Pinpoint the cell where the given text exists, returning its (X, Y) midpoint coordinate. 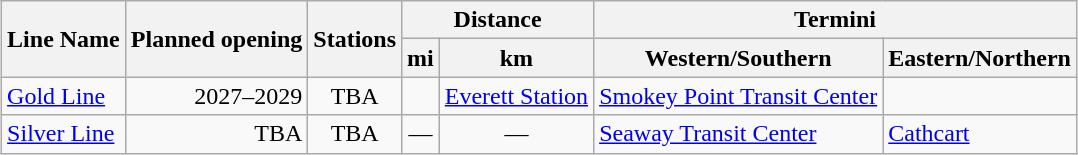
mi (421, 58)
km (516, 58)
Eastern/Northern (980, 58)
Stations (355, 39)
Cathcart (980, 134)
Planned opening (216, 39)
Everett Station (516, 96)
Gold Line (64, 96)
Silver Line (64, 134)
Western/Southern (738, 58)
Distance (498, 20)
Line Name (64, 39)
Smokey Point Transit Center (738, 96)
Seaway Transit Center (738, 134)
2027–2029 (216, 96)
Termini (836, 20)
